Identify which cell holds the provided text, then report its (x, y) central coordinate. 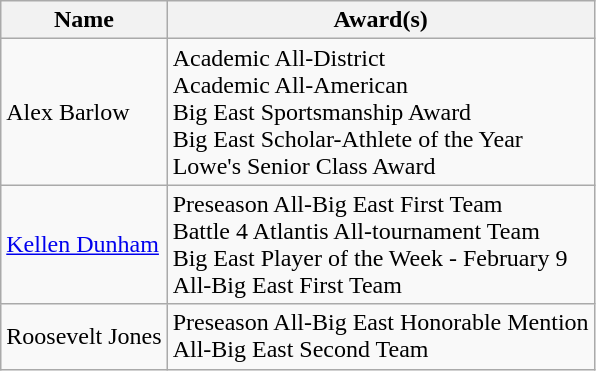
Alex Barlow (84, 112)
Award(s) (380, 20)
Kellen Dunham (84, 244)
Academic All-DistrictAcademic All-AmericanBig East Sportsmanship AwardBig East Scholar-Athlete of the YearLowe's Senior Class Award (380, 112)
Roosevelt Jones (84, 336)
Preseason All-Big East First TeamBattle 4 Atlantis All-tournament TeamBig East Player of the Week - February 9All-Big East First Team (380, 244)
Name (84, 20)
Preseason All-Big East Honorable MentionAll-Big East Second Team (380, 336)
